Output the [X, Y] coordinate of the center of the cell containing the given text.  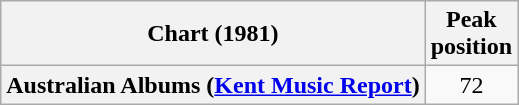
72 [471, 85]
Peakposition [471, 34]
Chart (1981) [213, 34]
Australian Albums (Kent Music Report) [213, 85]
